For the text-containing cell, return its midpoint in [x, y] coordinate format. 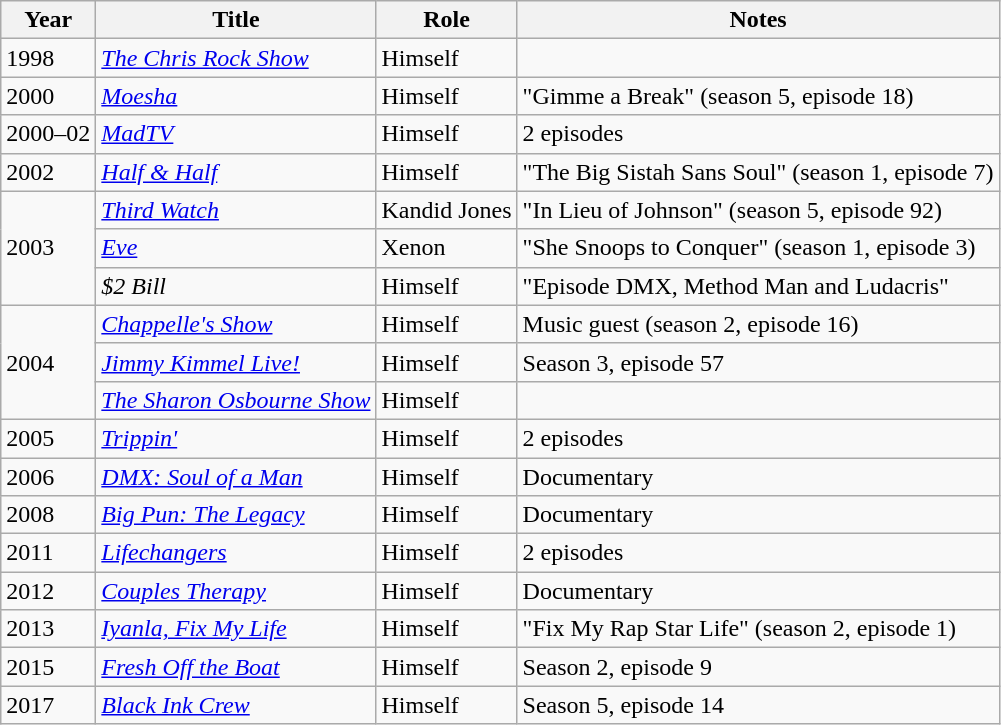
Couples Therapy [236, 591]
Moesha [236, 96]
1998 [48, 58]
Title [236, 20]
DMX: Soul of a Man [236, 477]
Role [446, 20]
2008 [48, 515]
Kandid Jones [446, 210]
Year [48, 20]
2017 [48, 705]
Season 3, episode 57 [758, 362]
Iyanla, Fix My Life [236, 629]
Black Ink Crew [236, 705]
The Sharon Osbourne Show [236, 400]
Jimmy Kimmel Live! [236, 362]
Chappelle's Show [236, 324]
2000–02 [48, 134]
Music guest (season 2, episode 16) [758, 324]
Season 2, episode 9 [758, 667]
"Gimme a Break" (season 5, episode 18) [758, 96]
"Episode DMX, Method Man and Ludacris" [758, 286]
$2 Bill [236, 286]
"The Big Sistah Sans Soul" (season 1, episode 7) [758, 172]
MadTV [236, 134]
2002 [48, 172]
The Chris Rock Show [236, 58]
2003 [48, 248]
2006 [48, 477]
2013 [48, 629]
Xenon [446, 248]
2015 [48, 667]
2000 [48, 96]
Eve [236, 248]
Season 5, episode 14 [758, 705]
Lifechangers [236, 553]
Trippin' [236, 438]
2004 [48, 362]
Half & Half [236, 172]
"In Lieu of Johnson" (season 5, episode 92) [758, 210]
Third Watch [236, 210]
"Fix My Rap Star Life" (season 2, episode 1) [758, 629]
"She Snoops to Conquer" (season 1, episode 3) [758, 248]
2012 [48, 591]
2011 [48, 553]
Big Pun: The Legacy [236, 515]
Notes [758, 20]
Fresh Off the Boat [236, 667]
2005 [48, 438]
